Scan for the cell matching the given text and deliver its (X, Y) coordinate at center. 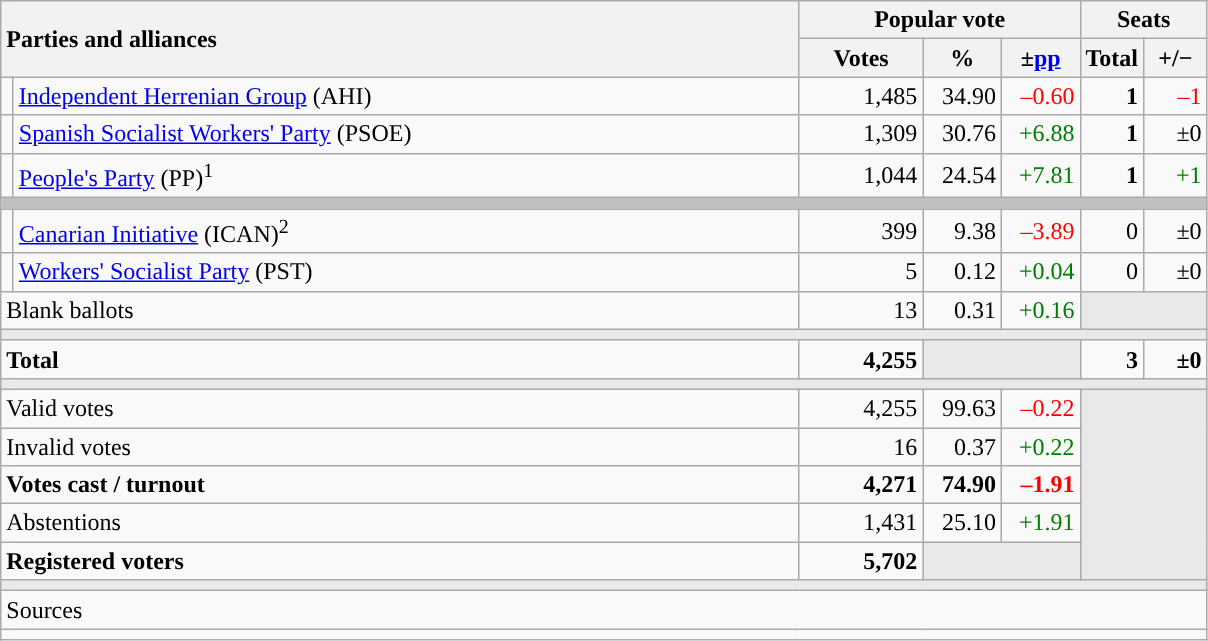
Invalid votes (400, 447)
People's Party (PP)1 (406, 176)
+0.22 (1040, 447)
Seats (1144, 20)
Blank ballots (400, 310)
399 (861, 232)
–0.60 (1040, 96)
1,309 (861, 134)
25.10 (962, 523)
Parties and alliances (400, 39)
Spanish Socialist Workers' Party (PSOE) (406, 134)
Workers' Socialist Party (PST) (406, 272)
Abstentions (400, 523)
9.38 (962, 232)
3 (1112, 359)
1,431 (861, 523)
–1 (1176, 96)
0.12 (962, 272)
Independent Herrenian Group (AHI) (406, 96)
Popular vote (940, 20)
+6.88 (1040, 134)
30.76 (962, 134)
Votes (861, 58)
–1.91 (1040, 485)
1,485 (861, 96)
74.90 (962, 485)
–0.22 (1040, 408)
+7.81 (1040, 176)
+0.04 (1040, 272)
16 (861, 447)
+1 (1176, 176)
+/− (1176, 58)
4,271 (861, 485)
Canarian Initiative (ICAN)2 (406, 232)
34.90 (962, 96)
99.63 (962, 408)
–3.89 (1040, 232)
1,044 (861, 176)
5,702 (861, 561)
Sources (604, 610)
24.54 (962, 176)
Valid votes (400, 408)
0.37 (962, 447)
0.31 (962, 310)
13 (861, 310)
Votes cast / turnout (400, 485)
+1.91 (1040, 523)
5 (861, 272)
Registered voters (400, 561)
% (962, 58)
±pp (1040, 58)
+0.16 (1040, 310)
